Search for the cell housing the specified text and yield its (x, y) center coordinate. 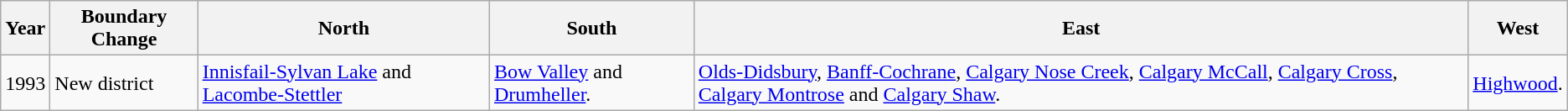
East (1081, 29)
Bow Valley and Drumheller. (592, 82)
1993 (25, 82)
West (1518, 29)
South (592, 29)
Highwood. (1518, 82)
New district (124, 82)
Boundary Change (124, 29)
Innisfail-Sylvan Lake and Lacombe-Stettler (343, 82)
Year (25, 29)
North (343, 29)
Olds-Didsbury, Banff-Cochrane, Calgary Nose Creek, Calgary McCall, Calgary Cross, Calgary Montrose and Calgary Shaw. (1081, 82)
